Determine the [x, y] coordinate at the center of the cell enclosing the given text.  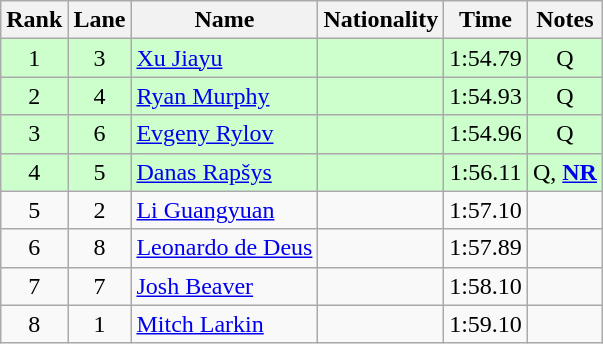
Xu Jiayu [224, 58]
1:56.11 [486, 172]
Name [224, 20]
Lane [100, 20]
Evgeny Rylov [224, 134]
1:54.93 [486, 96]
Nationality [381, 20]
Danas Rapšys [224, 172]
Josh Beaver [224, 286]
1:57.89 [486, 248]
Rank [34, 20]
Leonardo de Deus [224, 248]
Notes [564, 20]
1:57.10 [486, 210]
Mitch Larkin [224, 324]
1:54.96 [486, 134]
Li Guangyuan [224, 210]
Q, NR [564, 172]
1:58.10 [486, 286]
Ryan Murphy [224, 96]
Time [486, 20]
1:54.79 [486, 58]
1:59.10 [486, 324]
